Detect which cell encompasses the target text, then output its [X, Y] center coordinate. 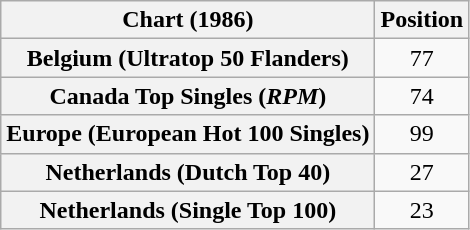
Position [422, 20]
27 [422, 172]
Netherlands (Single Top 100) [188, 210]
23 [422, 210]
Belgium (Ultratop 50 Flanders) [188, 58]
Europe (European Hot 100 Singles) [188, 134]
99 [422, 134]
77 [422, 58]
Netherlands (Dutch Top 40) [188, 172]
Canada Top Singles (RPM) [188, 96]
74 [422, 96]
Chart (1986) [188, 20]
